Return (x, y) of the center of cell containing provided text 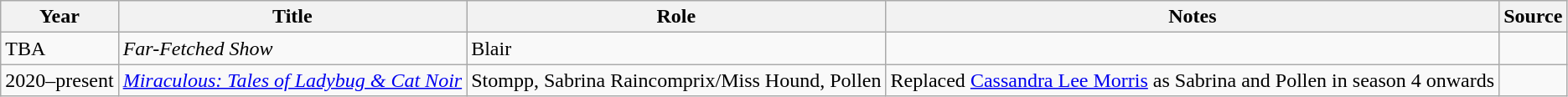
Blair (676, 48)
Far-Fetched Show (292, 48)
Stompp, Sabrina Raincomprix/Miss Hound, Pollen (676, 80)
TBA (60, 48)
Notes (1193, 17)
2020–present (60, 80)
Replaced Cassandra Lee Morris as Sabrina and Pollen in season 4 onwards (1193, 80)
Title (292, 17)
Miraculous: Tales of Ladybug & Cat Noir (292, 80)
Year (60, 17)
Source (1534, 17)
Role (676, 17)
